Determine the [x, y] coordinate at the center of the cell enclosing the given text.  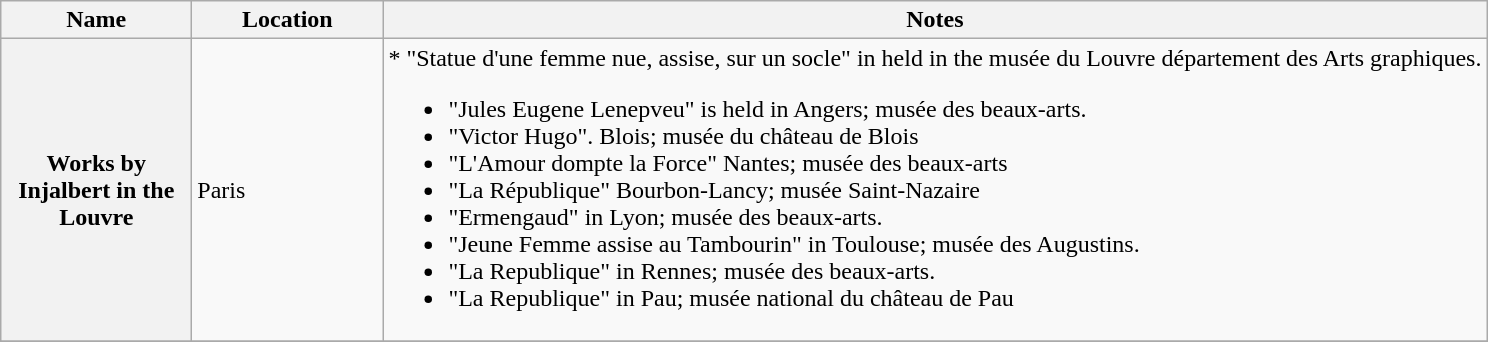
Name [96, 20]
Notes [935, 20]
Location [288, 20]
Works by Injalbert in the Louvre [96, 190]
Paris [288, 190]
